Capture the cell that displays the provided text and extract its [x, y] central coordinate. 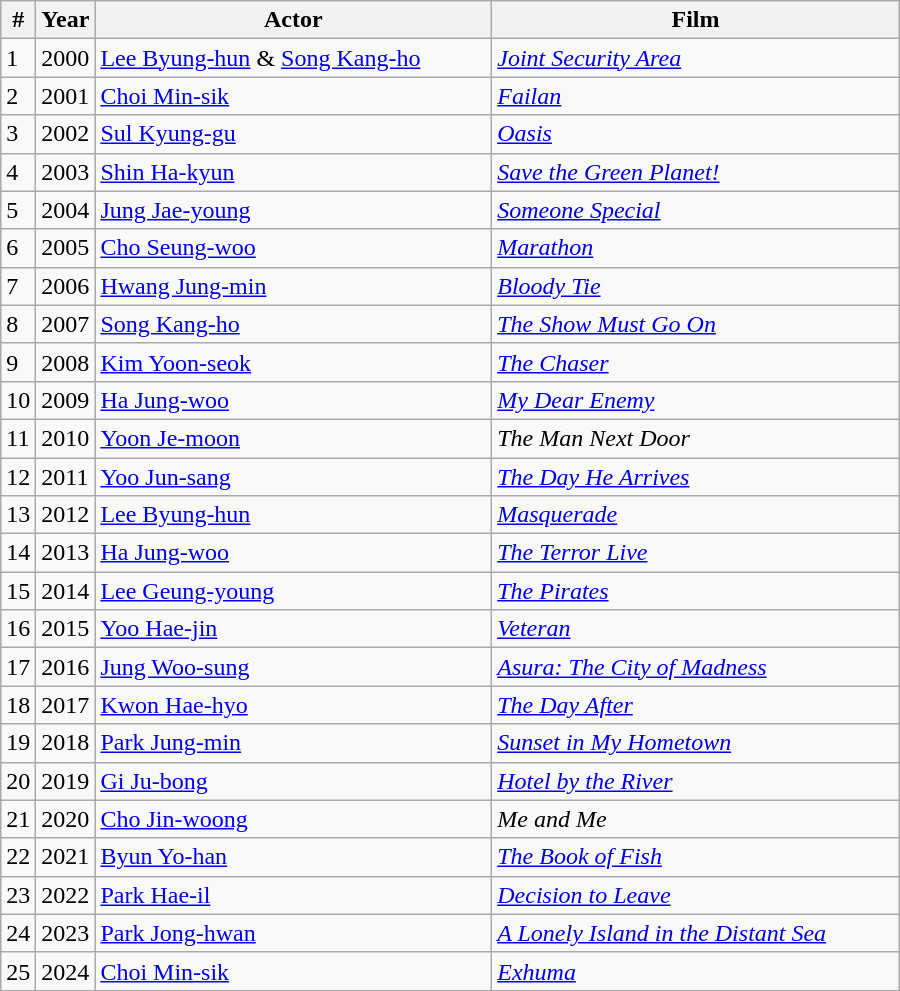
Year [66, 20]
2010 [66, 438]
14 [18, 553]
16 [18, 629]
Kim Yoon-seok [294, 362]
Actor [294, 20]
Sunset in My Hometown [696, 743]
2022 [66, 895]
2008 [66, 362]
1 [18, 58]
25 [18, 971]
4 [18, 172]
5 [18, 210]
Decision to Leave [696, 895]
17 [18, 667]
# [18, 20]
2024 [66, 971]
18 [18, 705]
The Terror Live [696, 553]
2002 [66, 134]
Failan [696, 96]
Shin Ha-kyun [294, 172]
Park Hae-il [294, 895]
2000 [66, 58]
Veteran [696, 629]
Lee Byung-hun & Song Kang-ho [294, 58]
2021 [66, 857]
Jung Jae-young [294, 210]
2017 [66, 705]
Park Jong-hwan [294, 933]
2020 [66, 819]
2003 [66, 172]
24 [18, 933]
Song Kang-ho [294, 324]
The Book of Fish [696, 857]
Exhuma [696, 971]
2012 [66, 515]
2013 [66, 553]
Yoo Hae-jin [294, 629]
Cho Seung-woo [294, 248]
23 [18, 895]
3 [18, 134]
Oasis [696, 134]
2005 [66, 248]
Park Jung-min [294, 743]
2 [18, 96]
Sul Kyung-gu [294, 134]
My Dear Enemy [696, 400]
Someone Special [696, 210]
Lee Byung-hun [294, 515]
The Pirates [696, 591]
Byun Yo-han [294, 857]
7 [18, 286]
The Day He Arrives [696, 477]
2019 [66, 781]
19 [18, 743]
Yoon Je-moon [294, 438]
Hwang Jung-min [294, 286]
The Show Must Go On [696, 324]
11 [18, 438]
2023 [66, 933]
Marathon [696, 248]
22 [18, 857]
12 [18, 477]
2004 [66, 210]
9 [18, 362]
Asura: The City of Madness [696, 667]
2018 [66, 743]
A Lonely Island in the Distant Sea [696, 933]
2011 [66, 477]
Kwon Hae-hyo [294, 705]
21 [18, 819]
2001 [66, 96]
The Chaser [696, 362]
Yoo Jun-sang [294, 477]
Joint Security Area [696, 58]
Me and Me [696, 819]
15 [18, 591]
The Man Next Door [696, 438]
20 [18, 781]
10 [18, 400]
Masquerade [696, 515]
8 [18, 324]
Jung Woo-sung [294, 667]
13 [18, 515]
2007 [66, 324]
2006 [66, 286]
Gi Ju-bong [294, 781]
Hotel by the River [696, 781]
Cho Jin-woong [294, 819]
Lee Geung-young [294, 591]
Save the Green Planet! [696, 172]
2015 [66, 629]
2014 [66, 591]
2009 [66, 400]
2016 [66, 667]
6 [18, 248]
The Day After [696, 705]
Film [696, 20]
Bloody Tie [696, 286]
